Locate the cell with the specified text and output its [x, y] center coordinate. 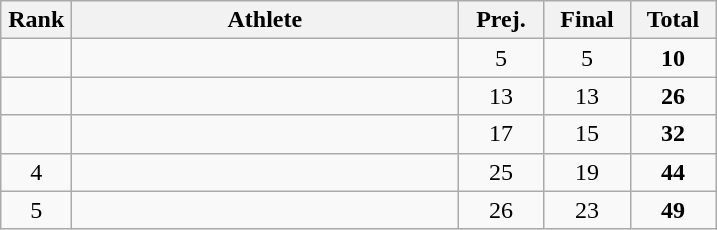
Athlete [265, 20]
Rank [36, 20]
17 [501, 134]
Final [587, 20]
44 [673, 172]
23 [587, 210]
25 [501, 172]
32 [673, 134]
10 [673, 58]
Prej. [501, 20]
49 [673, 210]
Total [673, 20]
19 [587, 172]
15 [587, 134]
4 [36, 172]
